Scan for the cell matching the given text and deliver its (x, y) coordinate at center. 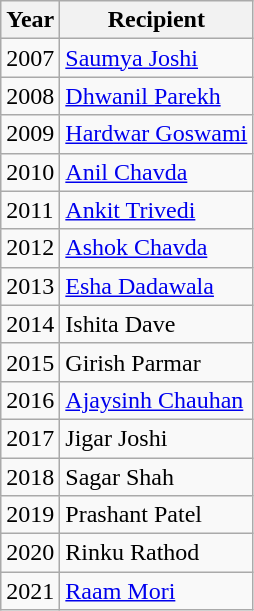
Anil Chavda (156, 172)
Prashant Patel (156, 515)
Raam Mori (156, 591)
2007 (30, 58)
Ajaysinh Chauhan (156, 400)
2016 (30, 400)
Year (30, 20)
2017 (30, 438)
2015 (30, 362)
Rinku Rathod (156, 553)
Saumya Joshi (156, 58)
Girish Parmar (156, 362)
2008 (30, 96)
Ashok Chavda (156, 248)
Jigar Joshi (156, 438)
2019 (30, 515)
2013 (30, 286)
2014 (30, 324)
Esha Dadawala (156, 286)
2021 (30, 591)
2012 (30, 248)
Recipient (156, 20)
2018 (30, 477)
2010 (30, 172)
2020 (30, 553)
2009 (30, 134)
2011 (30, 210)
Hardwar Goswami (156, 134)
Ankit Trivedi (156, 210)
Sagar Shah (156, 477)
Dhwanil Parekh (156, 96)
Ishita Dave (156, 324)
